Search for the cell housing the specified text and yield its (x, y) center coordinate. 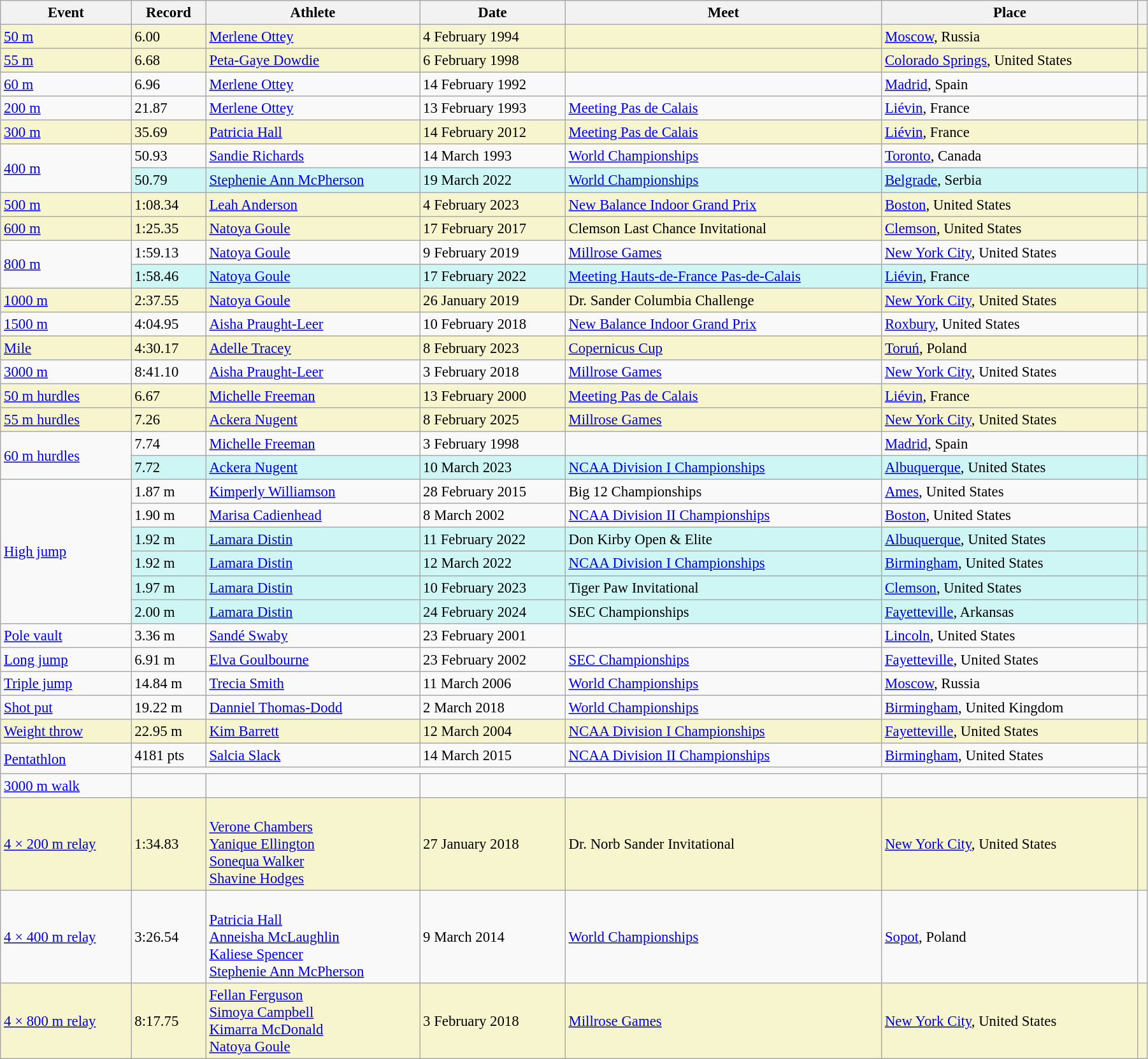
1500 m (66, 324)
1000 m (66, 300)
12 March 2022 (492, 564)
Meet (723, 13)
Shot put (66, 707)
3 February 1998 (492, 444)
Leah Anderson (313, 205)
4 × 400 m relay (66, 937)
13 February 2000 (492, 396)
Toruń, Poland (1010, 348)
400 m (66, 168)
8:41.10 (168, 372)
Belgrade, Serbia (1010, 180)
600 m (66, 228)
Kimperly Williamson (313, 492)
6.96 (168, 85)
7.26 (168, 420)
50 m (66, 37)
Kim Barrett (313, 731)
2 March 2018 (492, 707)
Ames, United States (1010, 492)
Long jump (66, 659)
1:08.34 (168, 205)
Sandie Richards (313, 156)
4 × 200 m relay (66, 844)
24 February 2024 (492, 612)
14.84 m (168, 684)
1.87 m (168, 492)
4:04.95 (168, 324)
Clemson Last Chance Invitational (723, 228)
4181 pts (168, 755)
8 February 2023 (492, 348)
11 February 2022 (492, 540)
Tiger Paw Invitational (723, 587)
4:30.17 (168, 348)
Big 12 Championships (723, 492)
3.36 m (168, 635)
Pentathlon (66, 758)
1:58.46 (168, 276)
Elva Goulbourne (313, 659)
Date (492, 13)
21.87 (168, 108)
800 m (66, 264)
10 March 2023 (492, 468)
7.74 (168, 444)
12 March 2004 (492, 731)
26 January 2019 (492, 300)
Marisa Cadienhead (313, 515)
4 February 1994 (492, 37)
Fayetteville, Arkansas (1010, 612)
Athlete (313, 13)
Roxbury, United States (1010, 324)
28 February 2015 (492, 492)
35.69 (168, 133)
3000 m (66, 372)
1:25.35 (168, 228)
Trecia Smith (313, 684)
60 m hurdles (66, 456)
Triple jump (66, 684)
Weight throw (66, 731)
1:59.13 (168, 252)
14 March 1993 (492, 156)
55 m hurdles (66, 420)
17 February 2017 (492, 228)
Sopot, Poland (1010, 937)
11 March 2006 (492, 684)
50 m hurdles (66, 396)
500 m (66, 205)
9 March 2014 (492, 937)
8:17.75 (168, 1021)
10 February 2023 (492, 587)
17 February 2022 (492, 276)
Mile (66, 348)
Peta-Gaye Dowdie (313, 61)
2:37.55 (168, 300)
2.00 m (168, 612)
300 m (66, 133)
Record (168, 13)
50.93 (168, 156)
55 m (66, 61)
3000 m walk (66, 786)
19 March 2022 (492, 180)
23 February 2001 (492, 635)
8 February 2025 (492, 420)
Colorado Springs, United States (1010, 61)
9 February 2019 (492, 252)
1.90 m (168, 515)
Event (66, 13)
Copernicus Cup (723, 348)
10 February 2018 (492, 324)
6 February 1998 (492, 61)
200 m (66, 108)
19.22 m (168, 707)
22.95 m (168, 731)
Don Kirby Open & Elite (723, 540)
Pole vault (66, 635)
Fellan FergusonSimoya CampbellKimarra McDonaldNatoya Goule (313, 1021)
1.97 m (168, 587)
14 February 2012 (492, 133)
60 m (66, 85)
Toronto, Canada (1010, 156)
Patricia Hall (313, 133)
Dr. Sander Columbia Challenge (723, 300)
6.67 (168, 396)
Sandé Swaby (313, 635)
8 March 2002 (492, 515)
23 February 2002 (492, 659)
Dr. Norb Sander Invitational (723, 844)
Danniel Thomas-Dodd (313, 707)
High jump (66, 552)
27 January 2018 (492, 844)
Place (1010, 13)
4 × 800 m relay (66, 1021)
Adelle Tracey (313, 348)
7.72 (168, 468)
13 February 1993 (492, 108)
Lincoln, United States (1010, 635)
14 March 2015 (492, 755)
Patricia HallAnneisha McLaughlinKaliese SpencerStephenie Ann McPherson (313, 937)
Meeting Hauts-de-France Pas-de-Calais (723, 276)
6.68 (168, 61)
Stephenie Ann McPherson (313, 180)
3:26.54 (168, 937)
6.00 (168, 37)
14 February 1992 (492, 85)
4 February 2023 (492, 205)
50.79 (168, 180)
6.91 m (168, 659)
Birmingham, United Kingdom (1010, 707)
1:34.83 (168, 844)
Verone ChambersYanique EllingtonSonequa WalkerShavine Hodges (313, 844)
Salcia Slack (313, 755)
